Locate the cell with the specified text and output its [X, Y] center coordinate. 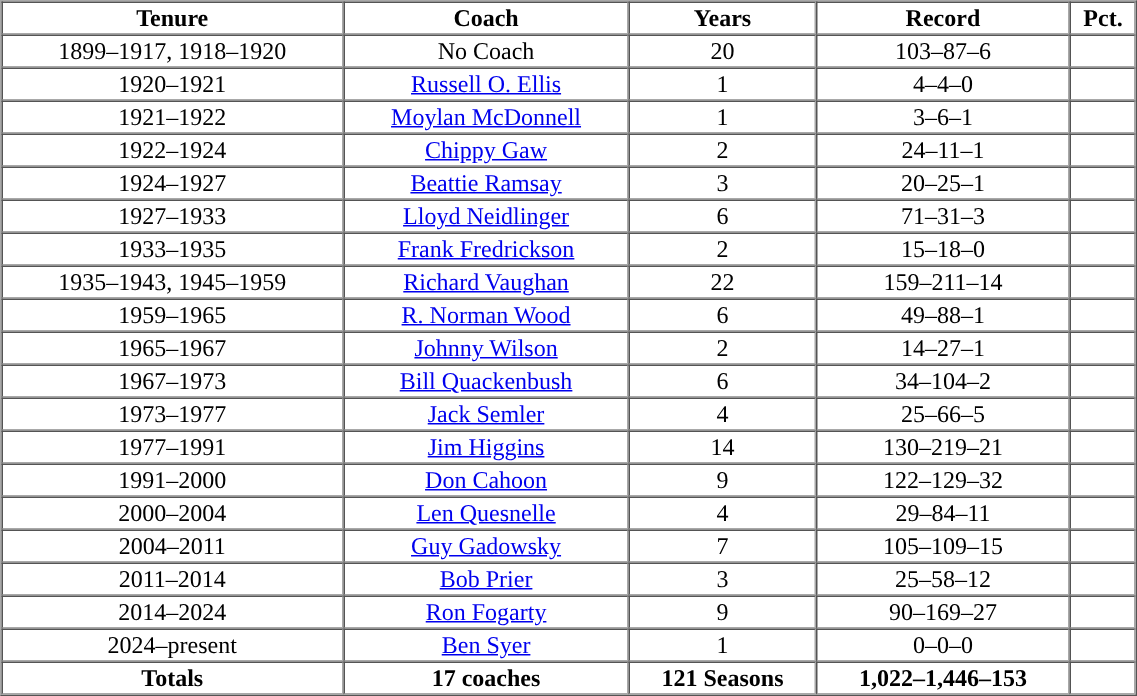
34–104–2 [943, 380]
2004–2011 [173, 546]
Bill Quackenbush [486, 380]
1,022–1,446–153 [943, 678]
105–109–15 [943, 546]
Pct. [1103, 18]
1920–1921 [173, 84]
Coach [486, 18]
90–169–27 [943, 612]
17 coaches [486, 678]
Chippy Gaw [486, 150]
Jack Semler [486, 414]
24–11–1 [943, 150]
3–6–1 [943, 116]
20–25–1 [943, 182]
14 [722, 446]
Beattie Ramsay [486, 182]
Ron Fogarty [486, 612]
22 [722, 282]
1927–1933 [173, 216]
25–66–5 [943, 414]
122–129–32 [943, 480]
0–0–0 [943, 644]
2014–2024 [173, 612]
1973–1977 [173, 414]
20 [722, 50]
1922–1924 [173, 150]
Lloyd Neidlinger [486, 216]
Len Quesnelle [486, 512]
2024–present [173, 644]
49–88–1 [943, 314]
Tenure [173, 18]
1967–1973 [173, 380]
2000–2004 [173, 512]
14–27–1 [943, 348]
1991–2000 [173, 480]
Bob Prier [486, 578]
Frank Fredrickson [486, 248]
Jim Higgins [486, 446]
159–211–14 [943, 282]
7 [722, 546]
Moylan McDonnell [486, 116]
Guy Gadowsky [486, 546]
Record [943, 18]
1965–1967 [173, 348]
4–4–0 [943, 84]
Ben Syer [486, 644]
1935–1943, 1945–1959 [173, 282]
Totals [173, 678]
121 Seasons [722, 678]
1899–1917, 1918–1920 [173, 50]
2011–2014 [173, 578]
1921–1922 [173, 116]
25–58–12 [943, 578]
29–84–11 [943, 512]
71–31–3 [943, 216]
103–87–6 [943, 50]
1933–1935 [173, 248]
Richard Vaughan [486, 282]
Russell O. Ellis [486, 84]
1924–1927 [173, 182]
Don Cahoon [486, 480]
1959–1965 [173, 314]
R. Norman Wood [486, 314]
15–18–0 [943, 248]
No Coach [486, 50]
130–219–21 [943, 446]
1977–1991 [173, 446]
Johnny Wilson [486, 348]
Years [722, 18]
